From the cell containing the given text, extract its center point as (x, y) coordinate. 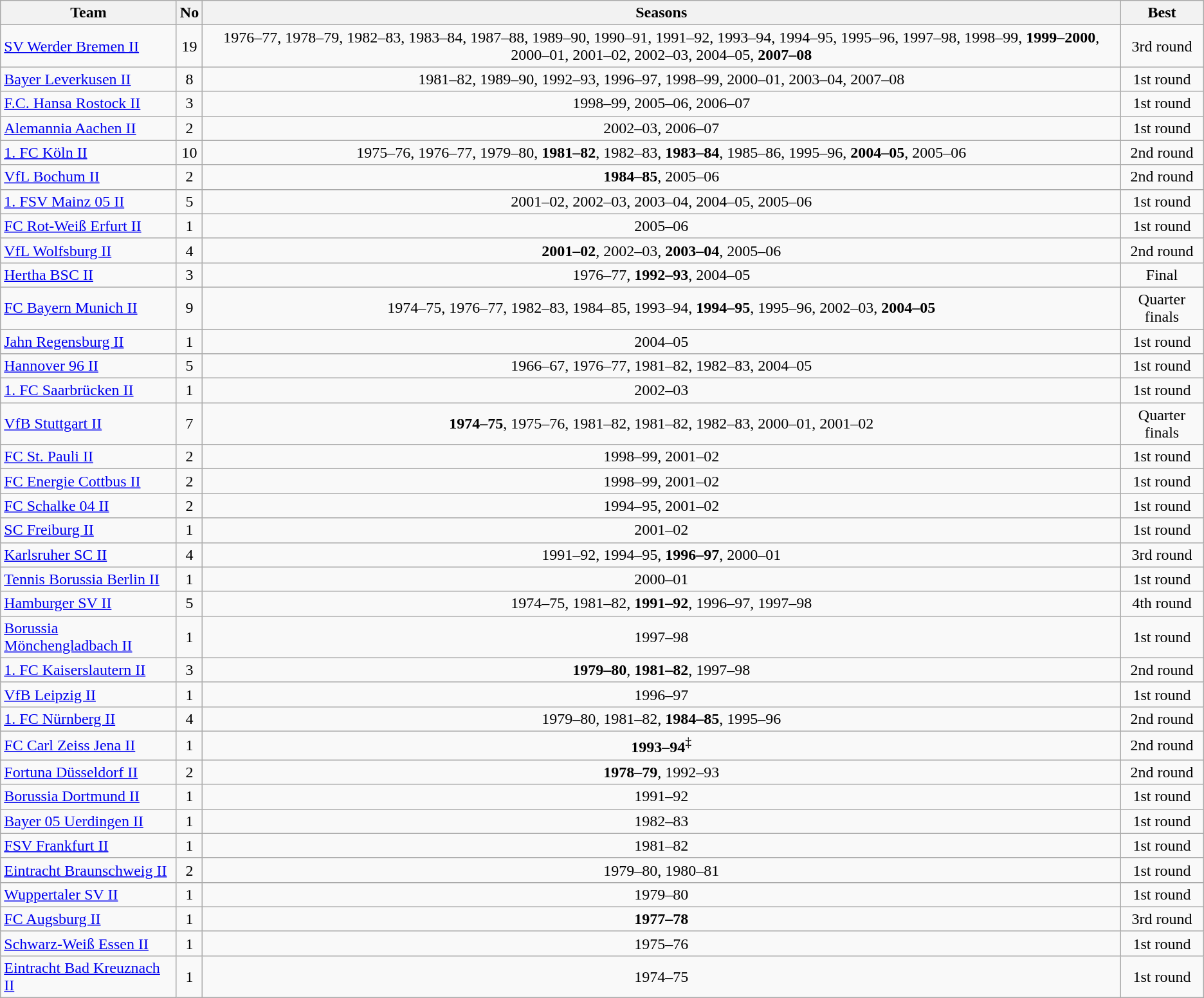
F.C. Hansa Rostock II (89, 104)
1974–75, 1975–76, 1981–82, 1981–82, 1982–83, 2000–01, 2001–02 (661, 423)
2002–03, 2006–07 (661, 128)
1. FC Saarbrücken II (89, 391)
10 (189, 152)
FSV Frankfurt II (89, 846)
7 (189, 423)
1977–78 (661, 919)
19 (189, 46)
1997–98 (661, 637)
FC Schalke 04 II (89, 506)
Borussia Dortmund II (89, 797)
FC St. Pauli II (89, 457)
1974–75, 1981–82, 1991–92, 1996–97, 1997–98 (661, 604)
1996–97 (661, 694)
Final (1162, 275)
2000–01 (661, 579)
Bayer 05 Uerdingen II (89, 821)
2001–02, 2002–03, 2003–04, 2004–05, 2005–06 (661, 201)
1981–82, 1989–90, 1992–93, 1996–97, 1998–99, 2000–01, 2003–04, 2007–08 (661, 79)
1998–99, 2005–06, 2006–07 (661, 104)
Hamburger SV II (89, 604)
FC Rot-Weiß Erfurt II (89, 226)
1. FC Köln II (89, 152)
2002–03 (661, 391)
SV Werder Bremen II (89, 46)
1984–85, 2005–06 (661, 177)
1975–76, 1976–77, 1979–80, 1981–82, 1982–83, 1983–84, 1985–86, 1995–96, 2004–05, 2005–06 (661, 152)
2005–06 (661, 226)
VfB Leipzig II (89, 694)
1974–75, 1976–77, 1982–83, 1984–85, 1993–94, 1994–95, 1995–96, 2002–03, 2004–05 (661, 308)
Hannover 96 II (89, 366)
VfL Wolfsburg II (89, 250)
4th round (1162, 604)
1975–76 (661, 943)
Alemannia Aachen II (89, 128)
Jahn Regensburg II (89, 342)
Seasons (661, 13)
1974–75 (661, 977)
Bayer Leverkusen II (89, 79)
VfL Bochum II (89, 177)
No (189, 13)
2004–05 (661, 342)
2001–02, 2002–03, 2003–04, 2005–06 (661, 250)
1994–95, 2001–02 (661, 506)
1979–80 (661, 894)
1991–92 (661, 797)
1. FSV Mainz 05 II (89, 201)
1966–67, 1976–77, 1981–82, 1982–83, 2004–05 (661, 366)
Fortuna Düsseldorf II (89, 772)
Borussia Mönchengladbach II (89, 637)
1978–79, 1992–93 (661, 772)
VfB Stuttgart II (89, 423)
Best (1162, 13)
Wuppertaler SV II (89, 894)
1979–80, 1981–82, 1997–98 (661, 670)
FC Bayern Munich II (89, 308)
1979–80, 1980–81 (661, 870)
Hertha BSC II (89, 275)
1993–94‡ (661, 745)
Karlsruher SC II (89, 555)
SC Freiburg II (89, 530)
1979–80, 1981–82, 1984–85, 1995–96 (661, 719)
Team (89, 13)
Schwarz-Weiß Essen II (89, 943)
1. FC Nürnberg II (89, 719)
9 (189, 308)
Eintracht Bad Kreuznach II (89, 977)
1. FC Kaiserslautern II (89, 670)
FC Energie Cottbus II (89, 481)
8 (189, 79)
1976–77, 1992–93, 2004–05 (661, 275)
FC Carl Zeiss Jena II (89, 745)
2001–02 (661, 530)
1982–83 (661, 821)
Tennis Borussia Berlin II (89, 579)
Eintracht Braunschweig II (89, 870)
1991–92, 1994–95, 1996–97, 2000–01 (661, 555)
1981–82 (661, 846)
FC Augsburg II (89, 919)
